Provide the [X, Y] coordinate of the cell's center where the given text is located.  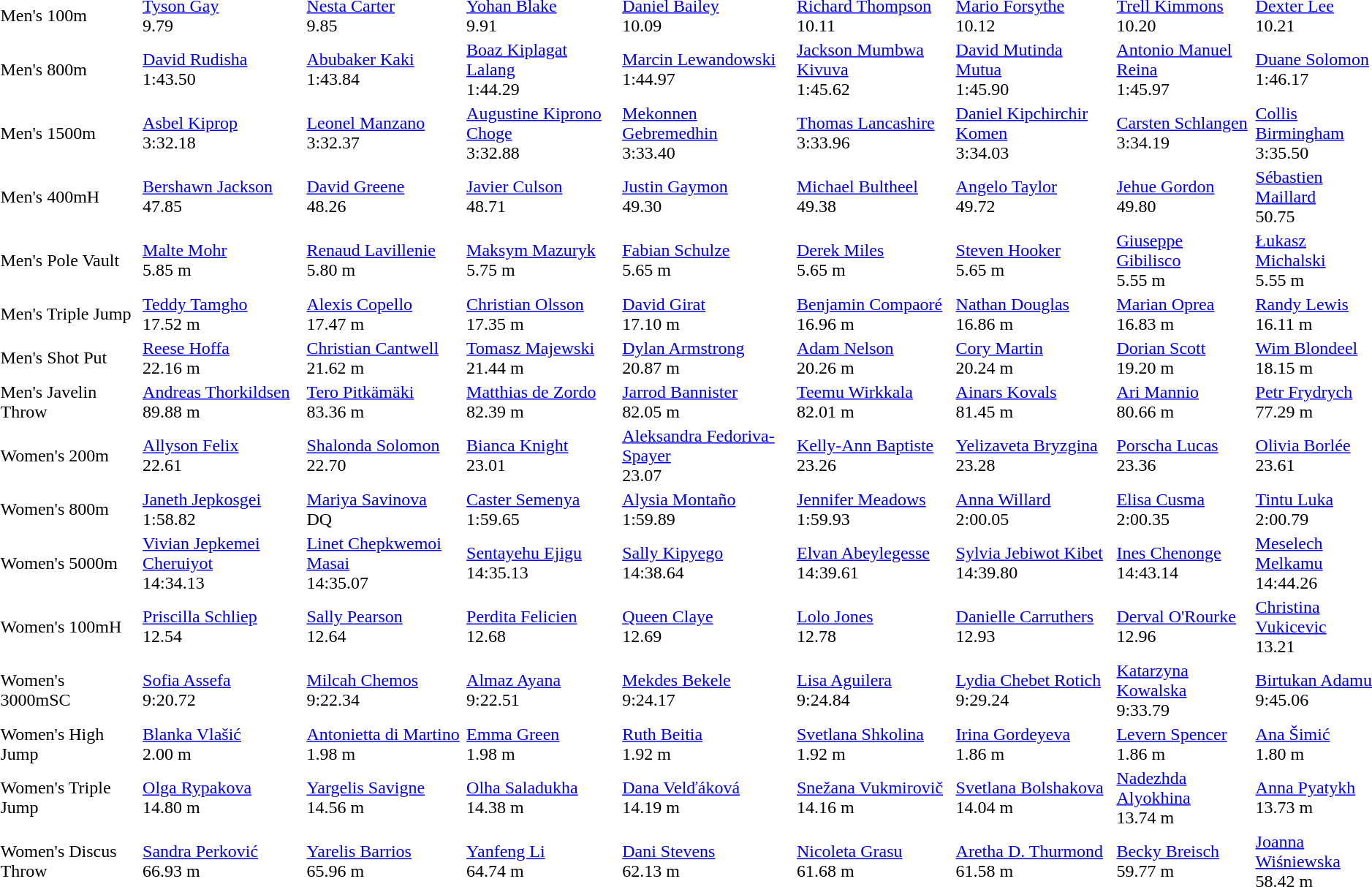
Marcin Lewandowski 1:44.97 [708, 69]
Yelizaveta Bryzgina 23.28 [1034, 456]
Mariya Savinova DQ [384, 509]
Queen Claye 12.69 [708, 627]
Elvan Abeylegesse 14:39.61 [874, 563]
Marian Oprea 16.83 m [1184, 314]
Fabian Schulze 5.65 m [708, 260]
Javier Culson 48.71 [542, 197]
Sally Kipyego 14:38.64 [708, 563]
Yargelis Savigne 14.56 m [384, 798]
Angelo Taylor 49.72 [1034, 197]
Lolo Jones 12.78 [874, 627]
Augustine Kiprono Choge 3:32.88 [542, 133]
Ainars Kovals 81.45 m [1034, 402]
Teemu Wirkkala 82.01 m [874, 402]
Blanka Vlašić 2.00 m [222, 744]
Bershawn Jackson 47.85 [222, 197]
Benjamin Compaoré 16.96 m [874, 314]
Daniel Kipchirchir Komen 3:34.03 [1034, 133]
Lisa Aguilera 9:24.84 [874, 690]
Christian Cantwell 21.62 m [384, 358]
Alexis Copello 17.47 m [384, 314]
Matthias de Zordo 82.39 m [542, 402]
Mekdes Bekele 9:24.17 [708, 690]
Carsten Schlangen 3:34.19 [1184, 133]
Vivian Jepkemei Cheruiyot 14:34.13 [222, 563]
Shalonda Solomon 22.70 [384, 456]
Jennifer Meadows 1:59.93 [874, 509]
Abubaker Kaki 1:43.84 [384, 69]
Porscha Lucas 23.36 [1184, 456]
Jehue Gordon 49.80 [1184, 197]
Antonio Manuel Reina 1:45.97 [1184, 69]
Janeth Jepkosgei 1:58.82 [222, 509]
David Mutinda Mutua 1:45.90 [1034, 69]
Michael Bultheel 49.38 [874, 197]
Aleksandra Fedoriva-Spayer 23.07 [708, 456]
Milcah Chemos 9:22.34 [384, 690]
Sofia Assefa 9:20.72 [222, 690]
Danielle Carruthers 12.93 [1034, 627]
Almaz Ayana 9:22.51 [542, 690]
David Rudisha 1:43.50 [222, 69]
Linet Chepkwemoi Masai 14:35.07 [384, 563]
Olga Rypakova 14.80 m [222, 798]
Tero Pitkämäki 83.36 m [384, 402]
Svetlana Bolshakova 14.04 m [1034, 798]
Levern Spencer 1.86 m [1184, 744]
Thomas Lancashire 3:33.96 [874, 133]
Maksym Mazuryk 5.75 m [542, 260]
Svetlana Shkolina 1.92 m [874, 744]
Cory Martin 20.24 m [1034, 358]
Irina Gordeyeva 1.86 m [1034, 744]
Caster Semenya 1:59.65 [542, 509]
Perdita Felicien 12.68 [542, 627]
Leonel Manzano 3:32.37 [384, 133]
Boaz Kiplagat Lalang 1:44.29 [542, 69]
Dorian Scott 19.20 m [1184, 358]
Reese Hoffa 22.16 m [222, 358]
Jarrod Bannister 82.05 m [708, 402]
Teddy Tamgho 17.52 m [222, 314]
Katarzyna Kowalska 9:33.79 [1184, 690]
Adam Nelson 20.26 m [874, 358]
Kelly-Ann Baptiste 23.26 [874, 456]
Justin Gaymon 49.30 [708, 197]
Nathan Douglas 16.86 m [1034, 314]
Anna Willard 2:00.05 [1034, 509]
Nadezhda Alyokhina 13.74 m [1184, 798]
Steven Hooker 5.65 m [1034, 260]
Giuseppe Gibilisco 5.55 m [1184, 260]
Olha Saladukha 14.38 m [542, 798]
Sentayehu Ejigu 14:35.13 [542, 563]
Asbel Kiprop 3:32.18 [222, 133]
Ruth Beitia 1.92 m [708, 744]
Priscilla Schliep 12.54 [222, 627]
Sylvia Jebiwot Kibet 14:39.80 [1034, 563]
Lydia Chebet Rotich 9:29.24 [1034, 690]
Snežana Vukmirovič 14.16 m [874, 798]
Sally Pearson 12.64 [384, 627]
Emma Green 1.98 m [542, 744]
Christian Olsson 17.35 m [542, 314]
Derek Miles 5.65 m [874, 260]
Allyson Felix 22.61 [222, 456]
Bianca Knight 23.01 [542, 456]
Jackson Mumbwa Kivuva 1:45.62 [874, 69]
Elisa Cusma 2:00.35 [1184, 509]
Malte Mohr 5.85 m [222, 260]
Ines Chenonge 14:43.14 [1184, 563]
Tomasz Majewski 21.44 m [542, 358]
Ari Mannio 80.66 m [1184, 402]
Alysia Montaño 1:59.89 [708, 509]
Mekonnen Gebremedhin 3:33.40 [708, 133]
Derval O'Rourke 12.96 [1184, 627]
Renaud Lavillenie 5.80 m [384, 260]
David Girat 17.10 m [708, 314]
Dylan Armstrong 20.87 m [708, 358]
Antonietta di Martino 1.98 m [384, 744]
David Greene 48.26 [384, 197]
Andreas Thorkildsen 89.88 m [222, 402]
Dana Velďáková 14.19 m [708, 798]
